For the text-containing cell, return its midpoint in [X, Y] coordinate format. 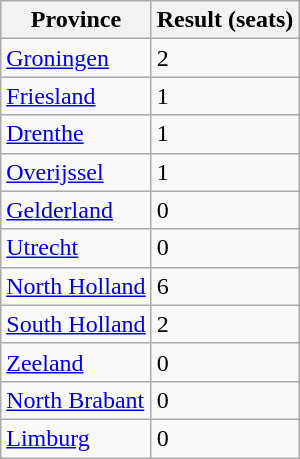
Groningen [76, 58]
Zeeland [76, 362]
Overijssel [76, 172]
North Brabant [76, 400]
Drenthe [76, 134]
Friesland [76, 96]
South Holland [76, 324]
Province [76, 20]
North Holland [76, 286]
6 [225, 286]
Result (seats) [225, 20]
Gelderland [76, 210]
Limburg [76, 438]
Utrecht [76, 248]
